Locate the cell with the specified text and output its [x, y] center coordinate. 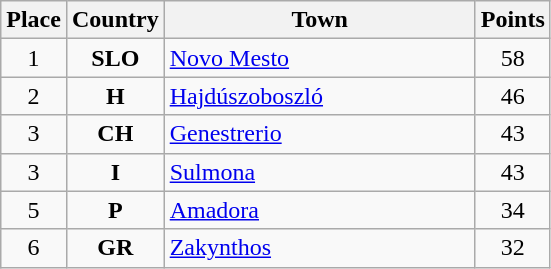
Place [34, 20]
Hajdúszoboszló [320, 96]
I [115, 172]
SLO [115, 58]
CH [115, 134]
6 [34, 248]
2 [34, 96]
Sulmona [320, 172]
Amadora [320, 210]
5 [34, 210]
P [115, 210]
46 [512, 96]
Genestrerio [320, 134]
34 [512, 210]
Zakynthos [320, 248]
1 [34, 58]
58 [512, 58]
GR [115, 248]
Town [320, 20]
Country [115, 20]
Points [512, 20]
H [115, 96]
32 [512, 248]
Novo Mesto [320, 58]
